Scan for the cell matching the given text and deliver its (x, y) coordinate at center. 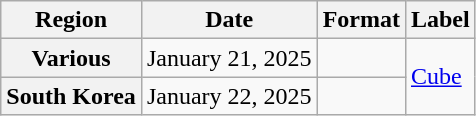
Format (361, 20)
Label (440, 20)
Cube (440, 77)
South Korea (72, 96)
Region (72, 20)
January 22, 2025 (229, 96)
Various (72, 58)
Date (229, 20)
January 21, 2025 (229, 58)
